Find where the given text appears and provide that cell's center as [x, y] coordinate. 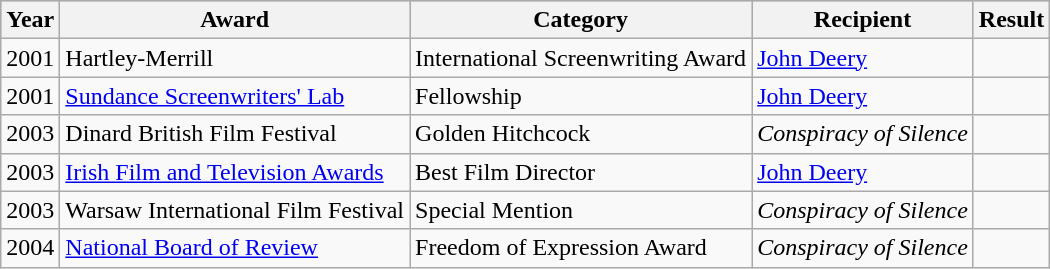
National Board of Review [235, 248]
Sundance Screenwriters' Lab [235, 96]
International Screenwriting Award [581, 58]
Fellowship [581, 96]
Recipient [863, 20]
Irish Film and Television Awards [235, 172]
Result [1011, 20]
2004 [30, 248]
Dinard British Film Festival [235, 134]
Special Mention [581, 210]
Best Film Director [581, 172]
Golden Hitchcock [581, 134]
Warsaw International Film Festival [235, 210]
Hartley-Merrill [235, 58]
Year [30, 20]
Category [581, 20]
Award [235, 20]
Freedom of Expression Award [581, 248]
